Scan for the cell matching the given text and deliver its [X, Y] coordinate at center. 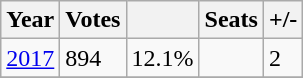
2017 [30, 58]
+/- [282, 20]
Seats [231, 20]
894 [93, 58]
Votes [93, 20]
2 [282, 58]
Year [30, 20]
12.1% [162, 58]
